Search for the cell housing the specified text and yield its [x, y] center coordinate. 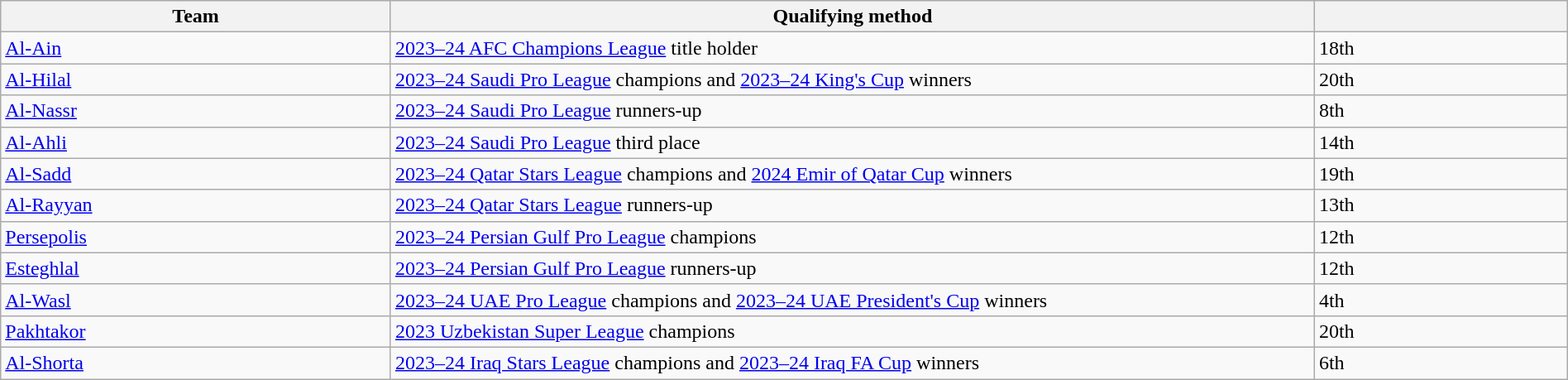
Al-Hilal [196, 79]
Pakhtakor [196, 331]
Al-Nassr [196, 111]
2023–24 UAE Pro League champions and 2023–24 UAE President's Cup winners [852, 300]
2023–24 Qatar Stars League runners-up [852, 205]
Al-Rayyan [196, 205]
2023–24 Iraq Stars League champions and 2023–24 Iraq FA Cup winners [852, 363]
Qualifying method [852, 17]
2023–24 Persian Gulf Pro League champions [852, 237]
Esteghlal [196, 268]
Al-Wasl [196, 300]
2023–24 Saudi Pro League champions and 2023–24 King's Cup winners [852, 79]
2023–24 Qatar Stars League champions and 2024 Emir of Qatar Cup winners [852, 174]
2023–24 AFC Champions League title holder [852, 48]
Al-Sadd [196, 174]
14th [1441, 142]
Al-Ahli [196, 142]
Al-Shorta [196, 363]
6th [1441, 363]
2023–24 Persian Gulf Pro League runners-up [852, 268]
19th [1441, 174]
2023 Uzbekistan Super League champions [852, 331]
8th [1441, 111]
18th [1441, 48]
2023–24 Saudi Pro League runners-up [852, 111]
Al-Ain [196, 48]
4th [1441, 300]
Persepolis [196, 237]
2023–24 Saudi Pro League third place [852, 142]
Team [196, 17]
13th [1441, 205]
